For the text-containing cell, return its midpoint in (x, y) coordinate format. 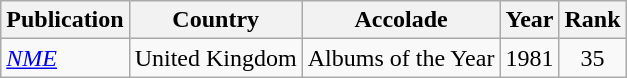
35 (592, 58)
NME (65, 58)
Accolade (401, 20)
Year (530, 20)
United Kingdom (216, 58)
Albums of the Year (401, 58)
Rank (592, 20)
Publication (65, 20)
1981 (530, 58)
Country (216, 20)
